Determine the (x, y) coordinate at the center of the cell enclosing the given text.  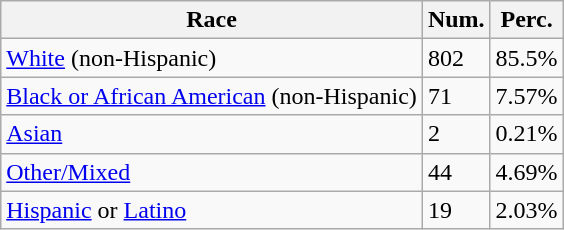
Other/Mixed (212, 172)
Hispanic or Latino (212, 210)
Asian (212, 134)
Num. (456, 20)
Black or African American (non-Hispanic) (212, 96)
White (non-Hispanic) (212, 58)
19 (456, 210)
44 (456, 172)
2 (456, 134)
85.5% (526, 58)
Perc. (526, 20)
71 (456, 96)
0.21% (526, 134)
Race (212, 20)
802 (456, 58)
4.69% (526, 172)
2.03% (526, 210)
7.57% (526, 96)
